Search for the cell housing the specified text and yield its (x, y) center coordinate. 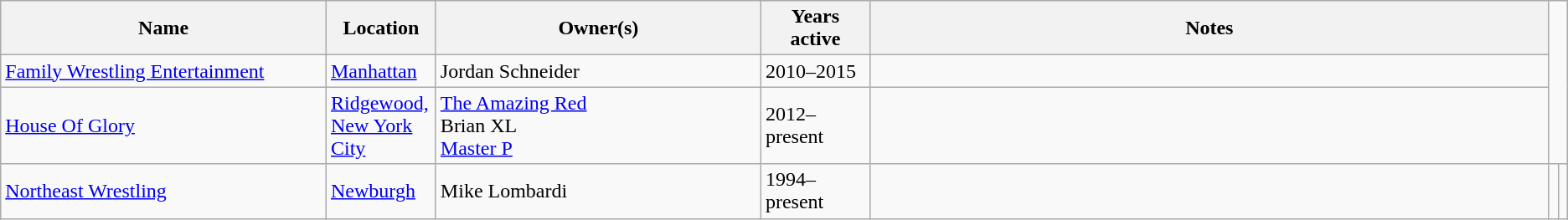
2012–present (815, 125)
Owner(s) (598, 28)
The Amazing RedBrian XLMaster P (598, 125)
Jordan Schneider (598, 71)
Northeast Wrestling (164, 191)
Ridgewood, New York City (380, 125)
House Of Glory (164, 125)
Manhattan (380, 71)
Notes (1210, 28)
2010–2015 (815, 71)
Location (380, 28)
1994–present (815, 191)
Years active (815, 28)
Mike Lombardi (598, 191)
Newburgh (380, 191)
Name (164, 28)
Family Wrestling Entertainment (164, 71)
